Provide the (X, Y) coordinate of the cell's center where the given text is located.  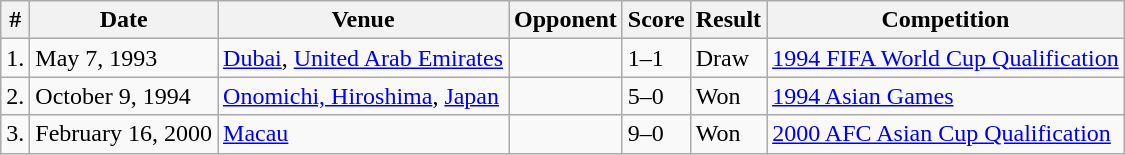
1994 Asian Games (946, 96)
5–0 (656, 96)
Macau (364, 134)
May 7, 1993 (124, 58)
February 16, 2000 (124, 134)
Date (124, 20)
1. (16, 58)
3. (16, 134)
1994 FIFA World Cup Qualification (946, 58)
9–0 (656, 134)
Competition (946, 20)
2000 AFC Asian Cup Qualification (946, 134)
2. (16, 96)
# (16, 20)
Dubai, United Arab Emirates (364, 58)
Onomichi, Hiroshima, Japan (364, 96)
Draw (728, 58)
1–1 (656, 58)
Opponent (566, 20)
October 9, 1994 (124, 96)
Venue (364, 20)
Score (656, 20)
Result (728, 20)
